Return [X, Y] of the center of cell containing provided text 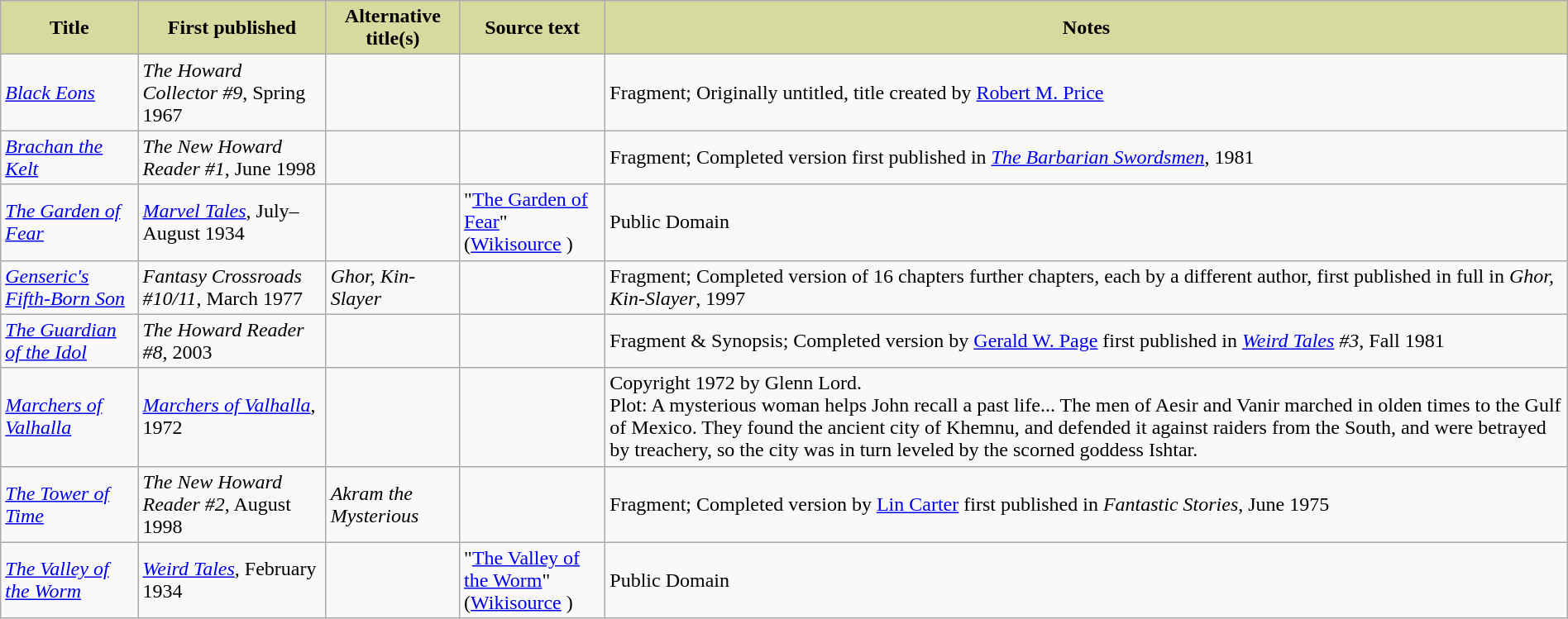
Black Eons [69, 93]
Notes [1087, 28]
Fragment; Completed version by Lin Carter first published in Fantastic Stories, June 1975 [1087, 504]
The Guardian of the Idol [69, 340]
"The Garden of Fear" (Wikisource ) [533, 222]
Weird Tales, February 1934 [232, 580]
Fragment; Completed version of 16 chapters further chapters, each by a different author, first published in full in Ghor, Kin-Slayer, 1997 [1087, 288]
Marchers of Valhalla, 1972 [232, 417]
Ghor, Kin-Slayer [392, 288]
The Tower of Time [69, 504]
Marvel Tales, July–August 1934 [232, 222]
Fragment; Completed version first published in The Barbarian Swordsmen, 1981 [1087, 157]
Fragment; Originally untitled, title created by Robert M. Price [1087, 93]
The Garden of Fear [69, 222]
The Howard Collector #9, Spring 1967 [232, 93]
Fragment & Synopsis; Completed version by Gerald W. Page first published in Weird Tales #3, Fall 1981 [1087, 340]
Fantasy Crossroads #10/11, March 1977 [232, 288]
Genseric's Fifth-Born Son [69, 288]
Source text [533, 28]
Brachan the Kelt [69, 157]
The Valley of the Worm [69, 580]
First published [232, 28]
"The Valley of the Worm" (Wikisource ) [533, 580]
Title [69, 28]
Akram the Mysterious [392, 504]
The Howard Reader #8, 2003 [232, 340]
The New Howard Reader #1, June 1998 [232, 157]
The New Howard Reader #2, August 1998 [232, 504]
Alternative title(s) [392, 28]
Marchers of Valhalla [69, 417]
